Capture the cell that displays the provided text and extract its [X, Y] central coordinate. 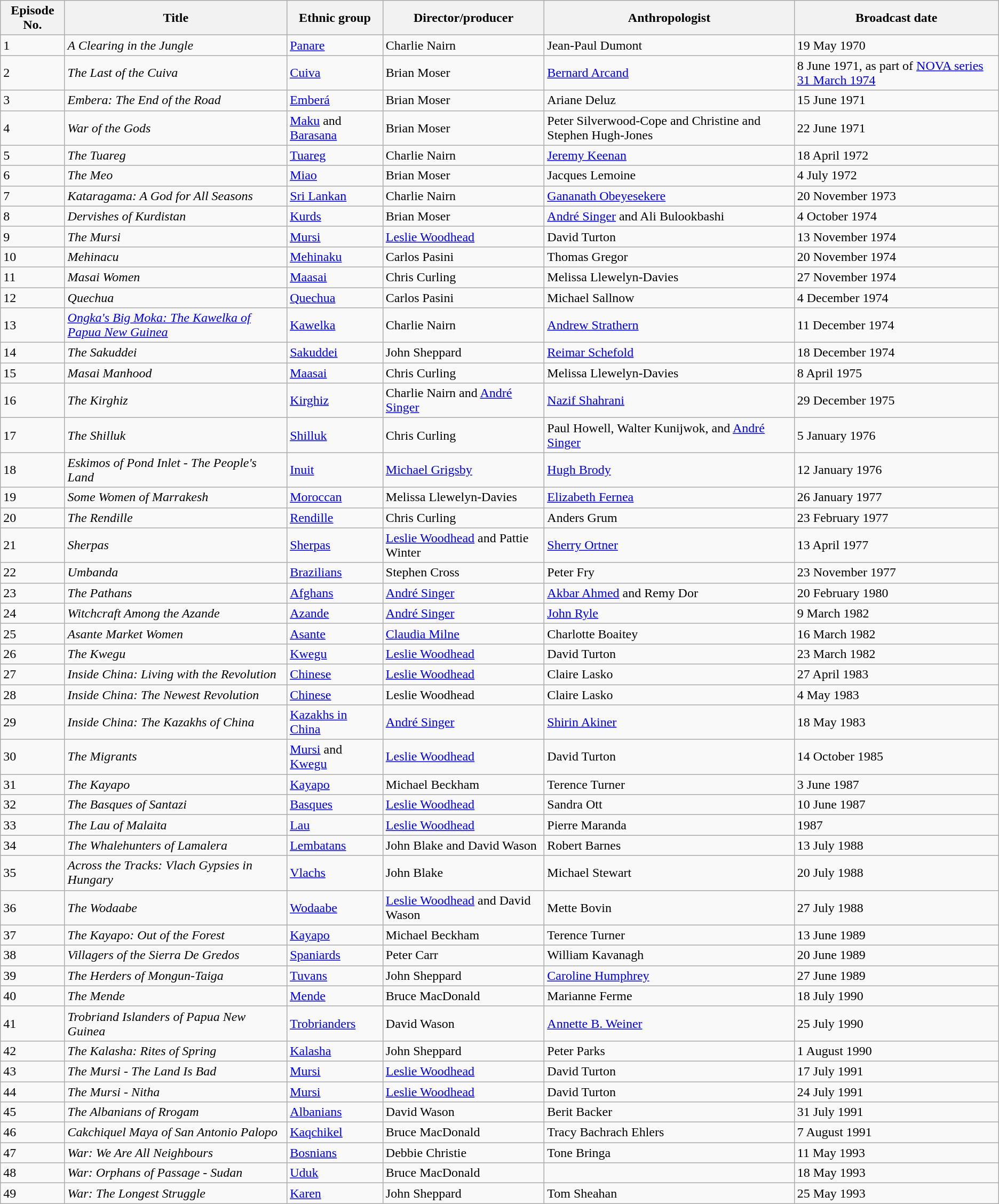
1987 [897, 825]
16 March 1982 [897, 633]
Charlotte Boaitey [669, 633]
19 May 1970 [897, 45]
Andrew Strathern [669, 326]
André Singer and Ali Bulookbashi [669, 216]
Cuiva [335, 73]
3 June 1987 [897, 785]
Sri Lankan [335, 196]
Peter Fry [669, 573]
Claudia Milne [463, 633]
The Kwegu [176, 654]
18 [33, 470]
28 [33, 694]
Tuareg [335, 155]
4 May 1983 [897, 694]
Reimar Schefold [669, 353]
Episode No. [33, 18]
The Sakuddei [176, 353]
The Herders of Mongun-Taiga [176, 976]
11 December 1974 [897, 326]
13 [33, 326]
Michael Grigsby [463, 470]
The Wodaabe [176, 907]
Spaniards [335, 955]
18 July 1990 [897, 996]
33 [33, 825]
Gananath Obeyesekere [669, 196]
13 April 1977 [897, 545]
Pierre Maranda [669, 825]
Mehinacu [176, 257]
The Kalasha: Rites of Spring [176, 1051]
14 [33, 353]
49 [33, 1193]
12 [33, 297]
21 [33, 545]
Bosnians [335, 1153]
Michael Sallnow [669, 297]
19 [33, 497]
Trobriand Islanders of Papua New Guinea [176, 1024]
4 December 1974 [897, 297]
38 [33, 955]
Maku and Barasana [335, 128]
42 [33, 1051]
Masai Manhood [176, 373]
Ongka's Big Moka: The Kawelka of Papua New Guinea [176, 326]
Kazakhs in China [335, 723]
Broadcast date [897, 18]
The Shilluk [176, 435]
14 October 1985 [897, 757]
War: We Are All Neighbours [176, 1153]
Lau [335, 825]
Trobrianders [335, 1024]
The Basques of Santazi [176, 805]
11 May 1993 [897, 1153]
Elizabeth Fernea [669, 497]
Umbanda [176, 573]
44 [33, 1091]
Kwegu [335, 654]
29 December 1975 [897, 400]
The Migrants [176, 757]
9 March 1982 [897, 613]
Afghans [335, 593]
36 [33, 907]
25 [33, 633]
War: Orphans of Passage - Sudan [176, 1173]
27 [33, 674]
The Mursi [176, 236]
Kurds [335, 216]
The Mursi - Nitha [176, 1091]
Moroccan [335, 497]
1 [33, 45]
40 [33, 996]
The Rendille [176, 518]
20 [33, 518]
Lembatans [335, 845]
23 November 1977 [897, 573]
Marianne Ferme [669, 996]
John Blake [463, 873]
Kataragama: A God for All Seasons [176, 196]
9 [33, 236]
Jean-Paul Dumont [669, 45]
13 June 1989 [897, 935]
Emberá [335, 100]
Brazilians [335, 573]
6 [33, 176]
17 July 1991 [897, 1071]
Kawelka [335, 326]
18 April 1972 [897, 155]
Peter Silverwood-Cope and Christine and Stephen Hugh-Jones [669, 128]
Across the Tracks: Vlach Gypsies in Hungary [176, 873]
Paul Howell, Walter Kunijwok, and André Singer [669, 435]
20 February 1980 [897, 593]
Tone Bringa [669, 1153]
Sandra Ott [669, 805]
Nazif Shahrani [669, 400]
Cakchiquel Maya of San Antonio Palopo [176, 1132]
20 November 1973 [897, 196]
John Blake and David Wason [463, 845]
Kalasha [335, 1051]
48 [33, 1173]
Embera: The End of the Road [176, 100]
16 [33, 400]
Hugh Brody [669, 470]
Peter Carr [463, 955]
11 [33, 277]
4 July 1972 [897, 176]
23 [33, 593]
Thomas Gregor [669, 257]
25 May 1993 [897, 1193]
37 [33, 935]
8 [33, 216]
20 November 1974 [897, 257]
Shirin Akiner [669, 723]
William Kavanagh [669, 955]
Robert Barnes [669, 845]
10 [33, 257]
Debbie Christie [463, 1153]
Annette B. Weiner [669, 1024]
Bernard Arcand [669, 73]
8 June 1971, as part of NOVA series 31 March 1974 [897, 73]
The Whalehunters of Lamalera [176, 845]
Mette Bovin [669, 907]
Basques [335, 805]
Dervishes of Kurdistan [176, 216]
3 [33, 100]
John Ryle [669, 613]
Anders Grum [669, 518]
Kaqchikel [335, 1132]
Peter Parks [669, 1051]
Eskimos of Pond Inlet - The People's Land [176, 470]
Rendille [335, 518]
5 January 1976 [897, 435]
18 May 1993 [897, 1173]
The Kirghiz [176, 400]
46 [33, 1132]
Villagers of the Sierra De Gredos [176, 955]
Wodaabe [335, 907]
Leslie Woodhead and David Wason [463, 907]
25 July 1990 [897, 1024]
13 July 1988 [897, 845]
Tuvans [335, 976]
15 [33, 373]
Vlachs [335, 873]
Uduk [335, 1173]
10 June 1987 [897, 805]
Azande [335, 613]
The Pathans [176, 593]
War: The Longest Struggle [176, 1193]
Asante Market Women [176, 633]
Jacques Lemoine [669, 176]
The Meo [176, 176]
26 January 1977 [897, 497]
Sherry Ortner [669, 545]
22 [33, 573]
22 June 1971 [897, 128]
Director/producer [463, 18]
12 January 1976 [897, 470]
Mende [335, 996]
2 [33, 73]
47 [33, 1153]
23 March 1982 [897, 654]
Title [176, 18]
15 June 1971 [897, 100]
The Tuareg [176, 155]
7 [33, 196]
Miao [335, 176]
32 [33, 805]
18 May 1983 [897, 723]
4 [33, 128]
The Kayapo: Out of the Forest [176, 935]
31 July 1991 [897, 1112]
Akbar Ahmed and Remy Dor [669, 593]
Tracy Bachrach Ehlers [669, 1132]
Inuit [335, 470]
27 November 1974 [897, 277]
Ariane Deluz [669, 100]
Kirghiz [335, 400]
7 August 1991 [897, 1132]
Shilluk [335, 435]
20 July 1988 [897, 873]
45 [33, 1112]
A Clearing in the Jungle [176, 45]
Ethnic group [335, 18]
24 July 1991 [897, 1091]
Panare [335, 45]
26 [33, 654]
The Kayapo [176, 785]
Michael Stewart [669, 873]
41 [33, 1024]
27 July 1988 [897, 907]
Stephen Cross [463, 573]
Inside China: The Kazakhs of China [176, 723]
Asante [335, 633]
1 August 1990 [897, 1051]
Jeremy Keenan [669, 155]
Witchcraft Among the Azande [176, 613]
Berit Backer [669, 1112]
Some Women of Marrakesh [176, 497]
Karen [335, 1193]
Mursi and Kwegu [335, 757]
4 October 1974 [897, 216]
The Lau of Malaita [176, 825]
War of the Gods [176, 128]
Tom Sheahan [669, 1193]
Mehinaku [335, 257]
34 [33, 845]
The Last of the Cuiva [176, 73]
39 [33, 976]
The Mende [176, 996]
Charlie Nairn and André Singer [463, 400]
30 [33, 757]
23 February 1977 [897, 518]
Albanians [335, 1112]
The Albanians of Rrogam [176, 1112]
29 [33, 723]
27 June 1989 [897, 976]
Sakuddei [335, 353]
Inside China: Living with the Revolution [176, 674]
20 June 1989 [897, 955]
Anthropologist [669, 18]
5 [33, 155]
8 April 1975 [897, 373]
31 [33, 785]
27 April 1983 [897, 674]
The Mursi - The Land Is Bad [176, 1071]
24 [33, 613]
18 December 1974 [897, 353]
Inside China: The Newest Revolution [176, 694]
35 [33, 873]
17 [33, 435]
Caroline Humphrey [669, 976]
Leslie Woodhead and Pattie Winter [463, 545]
13 November 1974 [897, 236]
Masai Women [176, 277]
43 [33, 1071]
